Scan for the cell matching the given text and deliver its [x, y] coordinate at center. 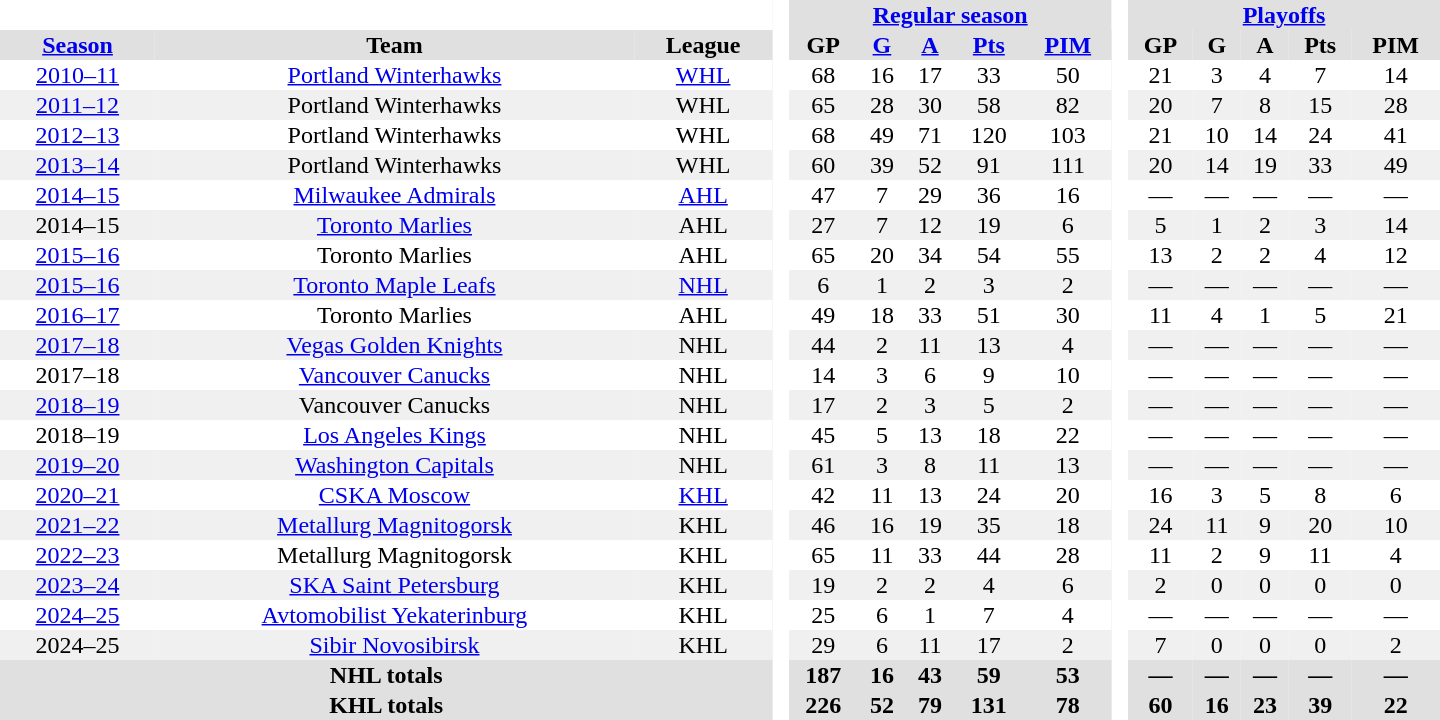
Sibir Novosibirsk [394, 645]
53 [1068, 675]
54 [988, 255]
55 [1068, 255]
Regular season [950, 15]
35 [988, 525]
2021–22 [78, 525]
Los Angeles Kings [394, 435]
78 [1068, 705]
25 [822, 615]
Playoffs [1284, 15]
34 [930, 255]
Washington Capitals [394, 465]
42 [822, 495]
131 [988, 705]
2012–13 [78, 135]
SKA Saint Petersburg [394, 585]
Milwaukee Admirals [394, 195]
59 [988, 675]
2011–12 [78, 105]
226 [822, 705]
2019–20 [78, 465]
23 [1265, 705]
111 [1068, 165]
2016–17 [78, 315]
Team [394, 45]
2020–21 [78, 495]
2022–23 [78, 555]
Season [78, 45]
Avtomobilist Yekaterinburg [394, 615]
27 [822, 225]
51 [988, 315]
CSKA Moscow [394, 495]
NHL totals [386, 675]
91 [988, 165]
36 [988, 195]
43 [930, 675]
61 [822, 465]
58 [988, 105]
Vegas Golden Knights [394, 345]
82 [1068, 105]
46 [822, 525]
League [703, 45]
50 [1068, 75]
187 [822, 675]
2013–14 [78, 165]
47 [822, 195]
Toronto Maple Leafs [394, 285]
2023–24 [78, 585]
45 [822, 435]
2010–11 [78, 75]
103 [1068, 135]
15 [1320, 105]
79 [930, 705]
KHL totals [386, 705]
41 [1396, 135]
120 [988, 135]
71 [930, 135]
